Provide the (X, Y) coordinate of the cell's center where the given text is located.  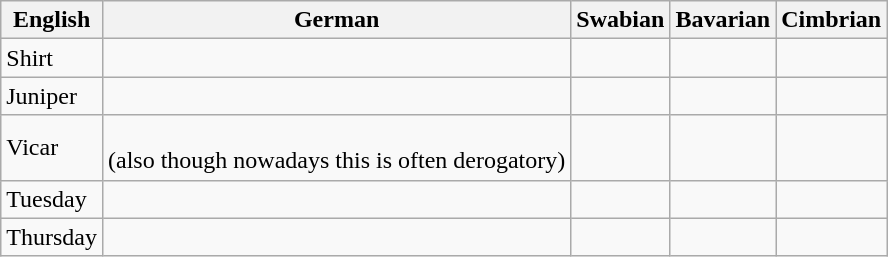
Cimbrian (832, 20)
English (52, 20)
Vicar (52, 148)
Tuesday (52, 199)
(also though nowadays this is often derogatory) (336, 148)
German (336, 20)
Bavarian (723, 20)
Thursday (52, 237)
Swabian (620, 20)
Juniper (52, 96)
Shirt (52, 58)
